From the cell containing the given text, extract its center point as (X, Y) coordinate. 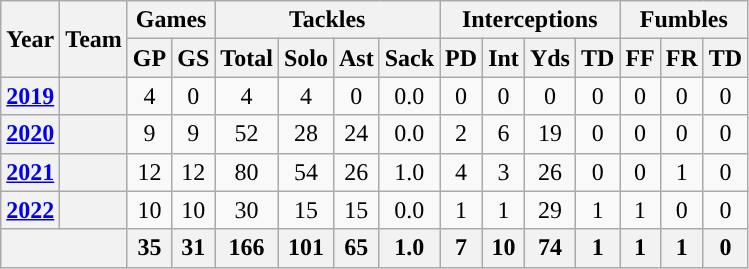
Yds (550, 58)
54 (306, 172)
Games (170, 20)
Year (30, 39)
Tackles (328, 20)
2019 (30, 96)
24 (356, 134)
31 (194, 248)
166 (247, 248)
2021 (30, 172)
7 (462, 248)
PD (462, 58)
Ast (356, 58)
Fumbles (684, 20)
28 (306, 134)
3 (504, 172)
74 (550, 248)
30 (247, 210)
80 (247, 172)
GP (149, 58)
Team (94, 39)
101 (306, 248)
Interceptions (530, 20)
FR (682, 58)
FF (640, 58)
19 (550, 134)
GS (194, 58)
Solo (306, 58)
2 (462, 134)
65 (356, 248)
Int (504, 58)
2020 (30, 134)
2022 (30, 210)
29 (550, 210)
52 (247, 134)
35 (149, 248)
Total (247, 58)
Sack (409, 58)
6 (504, 134)
